Capture the cell that displays the provided text and extract its (x, y) central coordinate. 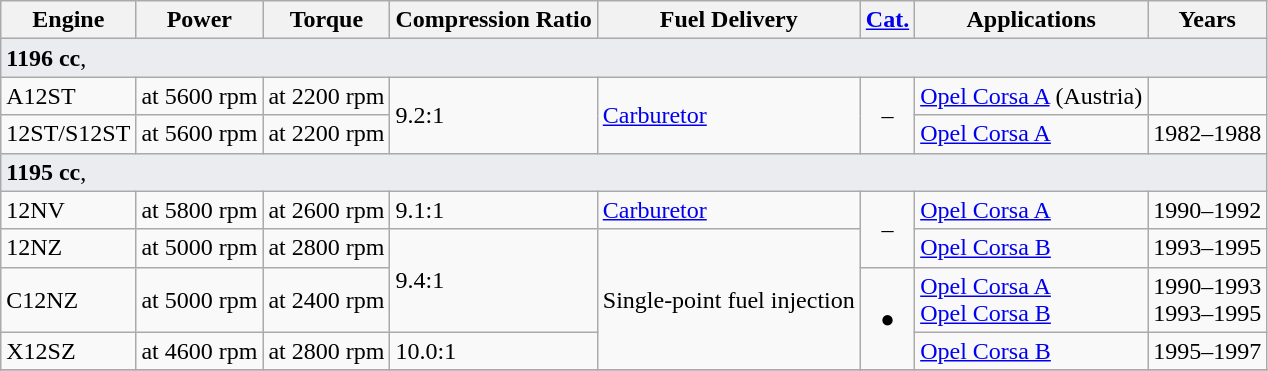
1993–1995 (1208, 248)
Compression Ratio (494, 20)
1982–1988 (1208, 134)
Power (200, 20)
12ST/S12ST (68, 134)
Opel Corsa AOpel Corsa B (1032, 300)
1990–1992 (1208, 210)
Opel Corsa A (Austria) (1032, 96)
Engine (68, 20)
X12SZ (68, 351)
at 5800 rpm (200, 210)
at 2600 rpm (326, 210)
Torque (326, 20)
Applications (1032, 20)
9.4:1 (494, 280)
1995–1997 (1208, 351)
C12NZ (68, 300)
at 4600 rpm (200, 351)
12NZ (68, 248)
Cat. (887, 20)
1990–19931993–1995 (1208, 300)
● (887, 318)
1196 cc, (634, 58)
10.0:1 (494, 351)
9.2:1 (494, 115)
Single-point fuel injection (728, 300)
9.1:1 (494, 210)
Fuel Delivery (728, 20)
12NV (68, 210)
1195 cc, (634, 172)
at 2400 rpm (326, 300)
A12ST (68, 96)
Years (1208, 20)
